For the text-containing cell, return its midpoint in (x, y) coordinate format. 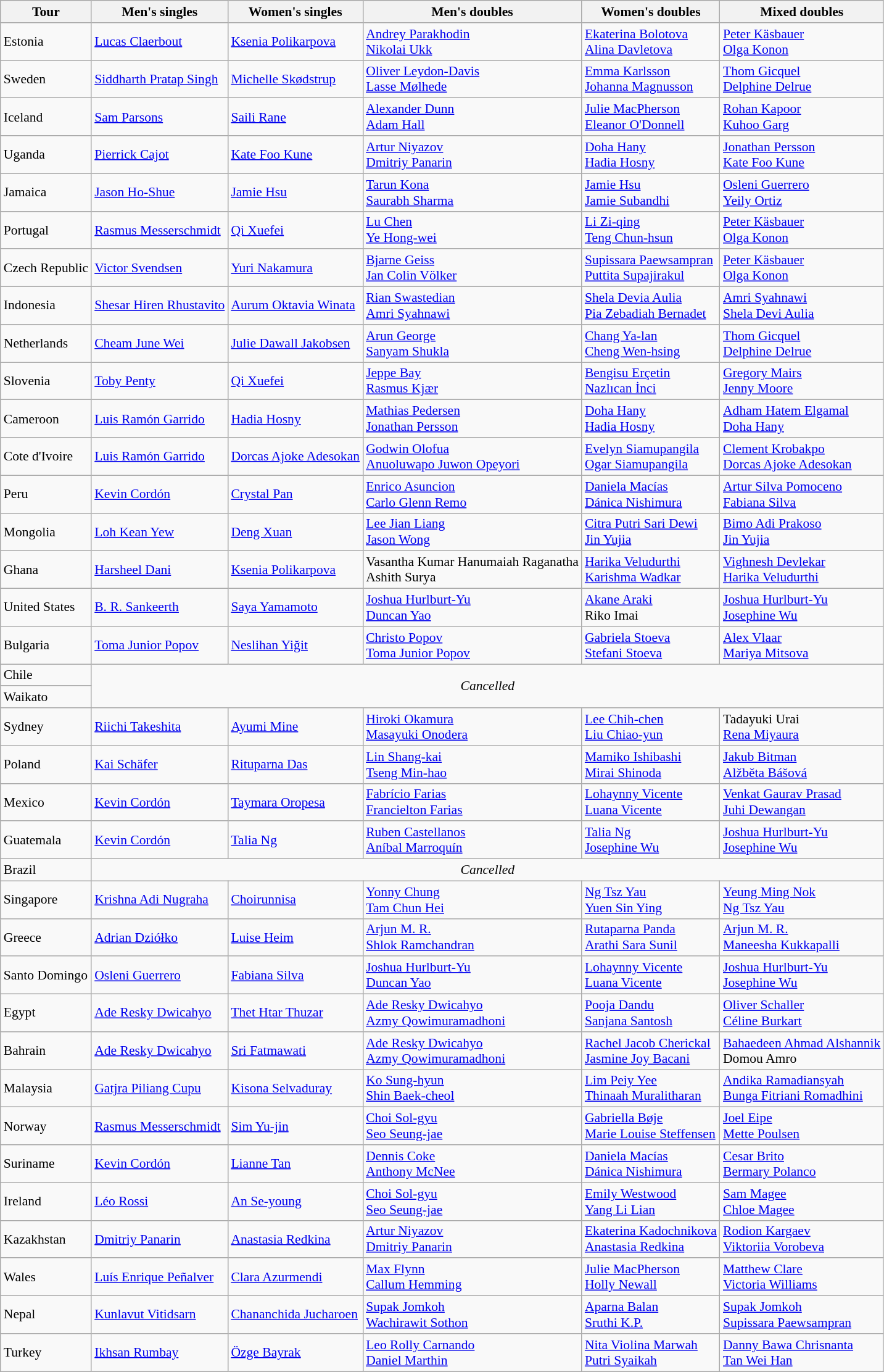
Gabriella Bøje Marie Louise Steffensen (651, 1126)
Norway (46, 1126)
Julie MacPherson Eleanor O'Donnell (651, 117)
Saya Yamamoto (295, 607)
Gabriela Stoeva Stefani Stoeva (651, 646)
Aurum Oktavia Winata (295, 306)
Gatjra Piliang Cupu (159, 1089)
Yeung Ming Nok Ng Tsz Yau (802, 900)
Rodion Kargaev Viktoriia Vorobeva (802, 1239)
Dmitriy Panarin (159, 1239)
Aparna Balan Sruthi K.P. (651, 1315)
Slovenia (46, 381)
Kazakhstan (46, 1239)
Bjarne Geiss Jan Colin Völker (473, 268)
Malaysia (46, 1089)
Poland (46, 764)
Jamie Hsu (295, 193)
Ng Tsz Yau Yuen Sin Ying (651, 900)
Hadia Hosny (295, 418)
Bengisu Erçetin Nazlıcan İnci (651, 381)
Tadayuki Urai Rena Miyaura (802, 727)
Kai Schäfer (159, 764)
Nepal (46, 1315)
Max Flynn Callum Hemming (473, 1278)
B. R. Sankeerth (159, 607)
Jeppe Bay Rasmus Kjær (473, 381)
Oliver Schaller Céline Burkart (802, 1013)
Osleni Guerrero Yeily Ortiz (802, 193)
Riichi Takeshita (159, 727)
Peru (46, 494)
Talia Ng Josephine Wu (651, 841)
Women's doubles (651, 12)
Lim Peiy Yee Thinaah Muralitharan (651, 1089)
Julie Dawall Jakobsen (295, 343)
Greece (46, 937)
Leo Rolly Carnando Daniel Marthin (473, 1353)
Akane Araki Riko Imai (651, 607)
Vighnesh Devlekar Harika Veludurthi (802, 570)
Osleni Guerrero (159, 975)
Cheam June Wei (159, 343)
Saili Rane (295, 117)
Supissara Paewsampran Puttita Supajirakul (651, 268)
Jason Ho-Shue (159, 193)
Suriname (46, 1164)
Talia Ng (295, 841)
Lianne Tan (295, 1164)
Yuri Nakamura (295, 268)
Ruben Castellanos Aníbal Marroquín (473, 841)
Crystal Pan (295, 494)
Rohan Kapoor Kuhoo Garg (802, 117)
Nita Violina Marwah Putri Syaikah (651, 1353)
Waikato (46, 697)
Krishna Adi Nugraha (159, 900)
Ekaterina Kadochnikova Anastasia Redkina (651, 1239)
Supak Jomkoh Supissara Paewsampran (802, 1315)
Matthew Clare Victoria Williams (802, 1278)
Sydney (46, 727)
Brazil (46, 870)
Shesar Hiren Rhustavito (159, 306)
Jamie Hsu Jamie Subandhi (651, 193)
Cote d'Ivoire (46, 457)
Danny Bawa Chrisnanta Tan Wei Han (802, 1353)
Özge Bayrak (295, 1353)
Andika Ramadiansyah Bunga Fitriani Romadhini (802, 1089)
Cameroon (46, 418)
Lu Chen Ye Hong-wei (473, 230)
Hiroki Okamura Masayuki Onodera (473, 727)
Fabiana Silva (295, 975)
Gregory Mairs Jenny Moore (802, 381)
Oliver Leydon-Davis Lasse Mølhede (473, 79)
Luís Enrique Peñalver (159, 1278)
Indonesia (46, 306)
Ko Sung-hyun Shin Baek-cheol (473, 1089)
Czech Republic (46, 268)
Mexico (46, 802)
Arun George Sanyam Shukla (473, 343)
Ekaterina Bolotova Alina Davletova (651, 42)
Dennis Coke Anthony McNee (473, 1164)
Rituparna Das (295, 764)
Andrey Parakhodin Nikolai Ukk (473, 42)
Alexander Dunn Adam Hall (473, 117)
Sweden (46, 79)
Alex Vlaar Mariya Mitsova (802, 646)
Bahrain (46, 1050)
Adham Hatem Elgamal Doha Hany (802, 418)
Bimo Adi Prakoso Jin Yujia (802, 532)
Joel Eipe Mette Poulsen (802, 1126)
Egypt (46, 1013)
Thet Htar Thuzar (295, 1013)
Pooja Dandu Sanjana Santosh (651, 1013)
Chang Ya-lan Cheng Wen-hsing (651, 343)
Chile (46, 675)
Lucas Claerbout (159, 42)
Rian Swastedian Amri Syahnawi (473, 306)
Citra Putri Sari Dewi Jin Yujia (651, 532)
Kisona Selvaduray (295, 1089)
Siddharth Pratap Singh (159, 79)
Rachel Jacob Cherickal Jasmine Joy Bacani (651, 1050)
Sim Yu-jin (295, 1126)
Men's singles (159, 12)
Santo Domingo (46, 975)
Ghana (46, 570)
Dorcas Ajoke Adesokan (295, 457)
Mixed doubles (802, 12)
Taymara Oropesa (295, 802)
Men's doubles (473, 12)
Estonia (46, 42)
Supak Jomkoh Wachirawit Sothon (473, 1315)
Léo Rossi (159, 1201)
Artur Silva Pomoceno Fabiana Silva (802, 494)
Ireland (46, 1201)
Singapore (46, 900)
Shela Devia Aulia Pia Zebadiah Bernadet (651, 306)
Enrico Asuncion Carlo Glenn Remo (473, 494)
Jonathan Persson Kate Foo Kune (802, 154)
Uganda (46, 154)
Emma Karlsson Johanna Magnusson (651, 79)
Arjun M. R. Maneesha Kukkapalli (802, 937)
Luise Heim (295, 937)
Kate Foo Kune (295, 154)
Chananchida Jucharoen (295, 1315)
Sri Fatmawati (295, 1050)
Mongolia (46, 532)
Harsheel Dani (159, 570)
Amri Syahnawi Shela Devi Aulia (802, 306)
Tour (46, 12)
Iceland (46, 117)
Neslihan Yiğit (295, 646)
Sam Magee Chloe Magee (802, 1201)
Michelle Skødstrup (295, 79)
Arjun M. R. Shlok Ramchandran (473, 937)
Lee Chih-chen Liu Chiao-yun (651, 727)
Julie MacPherson Holly Newall (651, 1278)
Yonny Chung Tam Chun Hei (473, 900)
Netherlands (46, 343)
Vasantha Kumar Hanumaiah Raganatha Ashith Surya (473, 570)
Godwin Olofua Anuoluwapo Juwon Opeyori (473, 457)
Cesar Brito Bermary Polanco (802, 1164)
Turkey (46, 1353)
Women's singles (295, 12)
Evelyn Siamupangila Ogar Siamupangila (651, 457)
Sam Parsons (159, 117)
Ayumi Mine (295, 727)
Bahaedeen Ahmad Alshannik Domou Amro (802, 1050)
Kunlavut Vitidsarn (159, 1315)
Pierrick Cajot (159, 154)
United States (46, 607)
Clement Krobakpo Dorcas Ajoke Adesokan (802, 457)
Ikhsan Rumbay (159, 1353)
Deng Xuan (295, 532)
Toma Junior Popov (159, 646)
Christo Popov Toma Junior Popov (473, 646)
Li Zi-qing Teng Chun-hsun (651, 230)
Tarun Kona Saurabh Sharma (473, 193)
Toby Penty (159, 381)
Jamaica (46, 193)
Jakub Bitman Alžběta Bášová (802, 764)
Victor Svendsen (159, 268)
Lee Jian Liang Jason Wong (473, 532)
Choirunnisa (295, 900)
Emily Westwood Yang Li Lian (651, 1201)
Rutaparna Panda Arathi Sara Sunil (651, 937)
Mathias Pedersen Jonathan Persson (473, 418)
Portugal (46, 230)
Anastasia Redkina (295, 1239)
Clara Azurmendi (295, 1278)
Venkat Gaurav Prasad Juhi Dewangan (802, 802)
An Se-young (295, 1201)
Lin Shang-kai Tseng Min-hao (473, 764)
Harika Veludurthi Karishma Wadkar (651, 570)
Adrian Dziółko (159, 937)
Mamiko Ishibashi Mirai Shinoda (651, 764)
Loh Kean Yew (159, 532)
Fabrício Farias Francielton Farias (473, 802)
Guatemala (46, 841)
Wales (46, 1278)
Bulgaria (46, 646)
